Provide the [X, Y] coordinate of the cell's center where the given text is located.  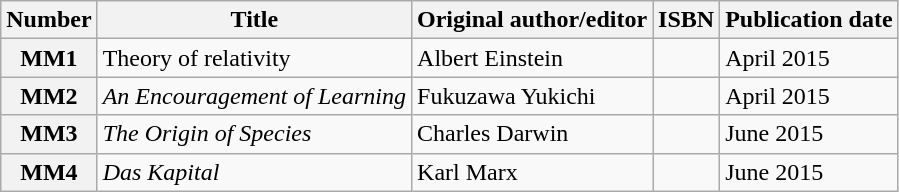
MM4 [49, 172]
Publication date [809, 20]
Original author/editor [532, 20]
MM2 [49, 96]
Number [49, 20]
MM3 [49, 134]
MM1 [49, 58]
Charles Darwin [532, 134]
Theory of relativity [254, 58]
The Origin of Species [254, 134]
Fukuzawa Yukichi [532, 96]
An Encouragement of Learning [254, 96]
Title [254, 20]
ISBN [686, 20]
Das Kapital [254, 172]
Albert Einstein [532, 58]
Karl Marx [532, 172]
